Return (X, Y) of the center of cell containing provided text 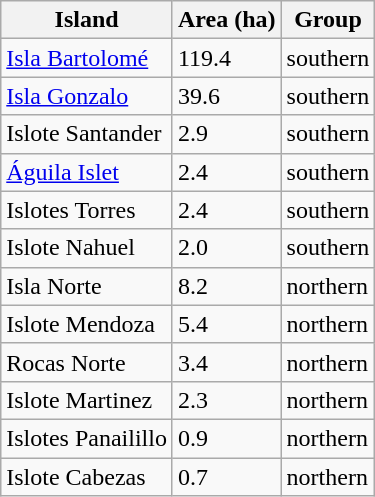
2.3 (226, 400)
Islote Cabezas (87, 477)
Islotes Torres (87, 210)
3.4 (226, 362)
Isla Gonzalo (87, 96)
0.9 (226, 438)
8.2 (226, 286)
2.9 (226, 134)
Islote Nahuel (87, 248)
5.4 (226, 324)
Águila Islet (87, 172)
Islote Martinez (87, 400)
Islote Mendoza (87, 324)
Rocas Norte (87, 362)
Island (87, 20)
Area (ha) (226, 20)
119.4 (226, 58)
Islotes Panailillo (87, 438)
Isla Norte (87, 286)
Group (328, 20)
Islote Santander (87, 134)
39.6 (226, 96)
2.0 (226, 248)
Isla Bartolomé (87, 58)
0.7 (226, 477)
